Return the (X, Y) coordinate for the center point of the cell that contains the specified text.  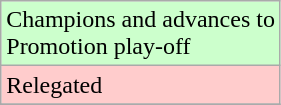
Relegated (141, 85)
Champions and advances toPromotion play-off (141, 34)
